Capture the cell that displays the provided text and extract its (x, y) central coordinate. 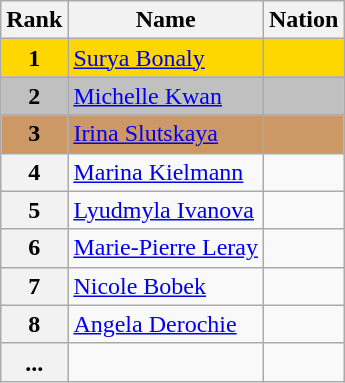
Irina Slutskaya (166, 134)
Nicole Bobek (166, 286)
Lyudmyla Ivanova (166, 210)
8 (34, 324)
... (34, 362)
Marie-Pierre Leray (166, 248)
Nation (303, 20)
Michelle Kwan (166, 96)
1 (34, 58)
Name (166, 20)
2 (34, 96)
Angela Derochie (166, 324)
5 (34, 210)
Marina Kielmann (166, 172)
Rank (34, 20)
7 (34, 286)
Surya Bonaly (166, 58)
4 (34, 172)
3 (34, 134)
6 (34, 248)
